Scan for the cell matching the given text and deliver its (x, y) coordinate at center. 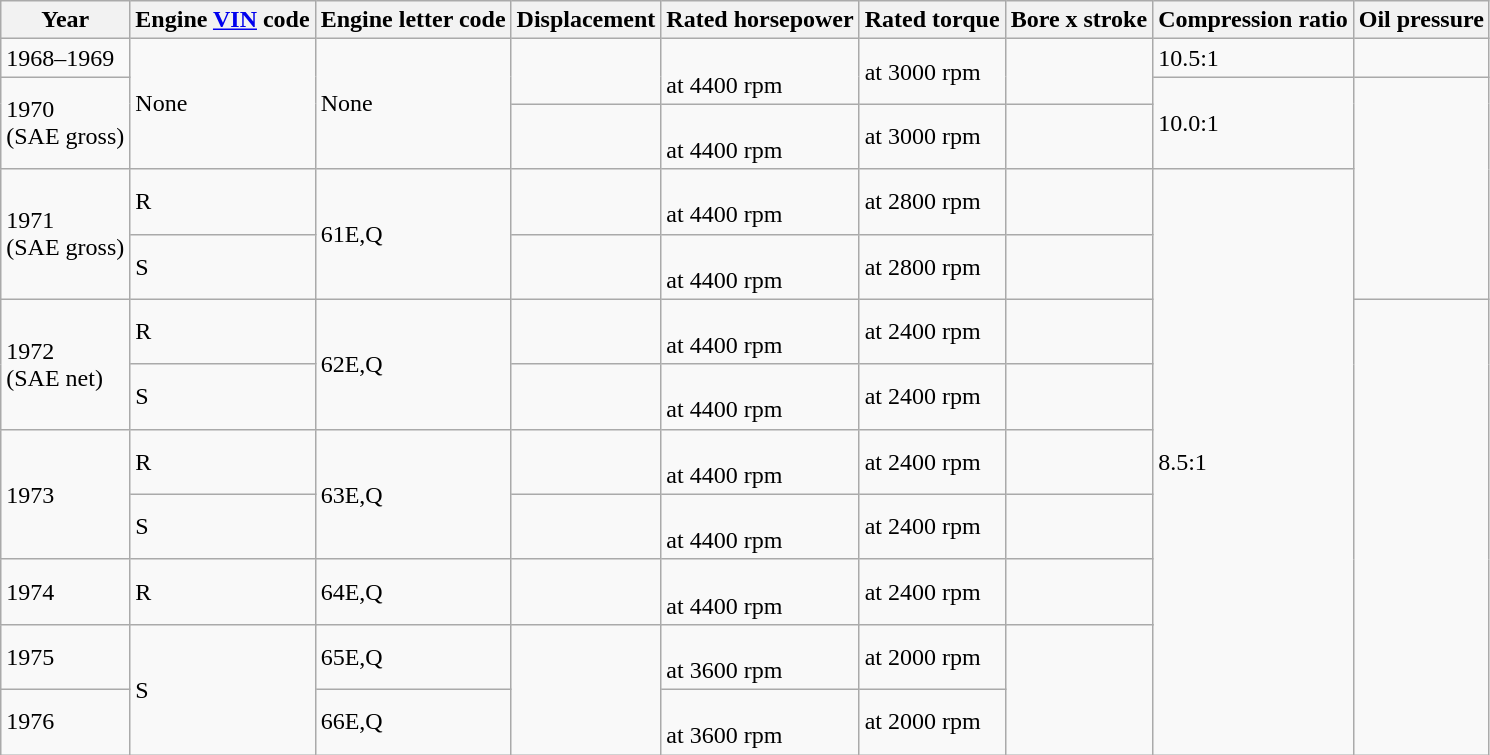
61E,Q (413, 234)
10.0:1 (1254, 123)
Engine letter code (413, 20)
1968–1969 (66, 58)
Oil pressure (1421, 20)
Engine VIN code (222, 20)
62E,Q (413, 364)
65E,Q (413, 656)
63E,Q (413, 494)
66E,Q (413, 722)
Rated torque (932, 20)
Year (66, 20)
10.5:1 (1254, 58)
1975 (66, 656)
Rated horsepower (760, 20)
1970(SAE gross) (66, 123)
1972(SAE net) (66, 364)
64E,Q (413, 592)
1974 (66, 592)
Compression ratio (1254, 20)
1971(SAE gross) (66, 234)
1973 (66, 494)
Displacement (586, 20)
8.5:1 (1254, 462)
1976 (66, 722)
Bore x stroke (1078, 20)
